Detect which cell encompasses the target text, then output its [X, Y] center coordinate. 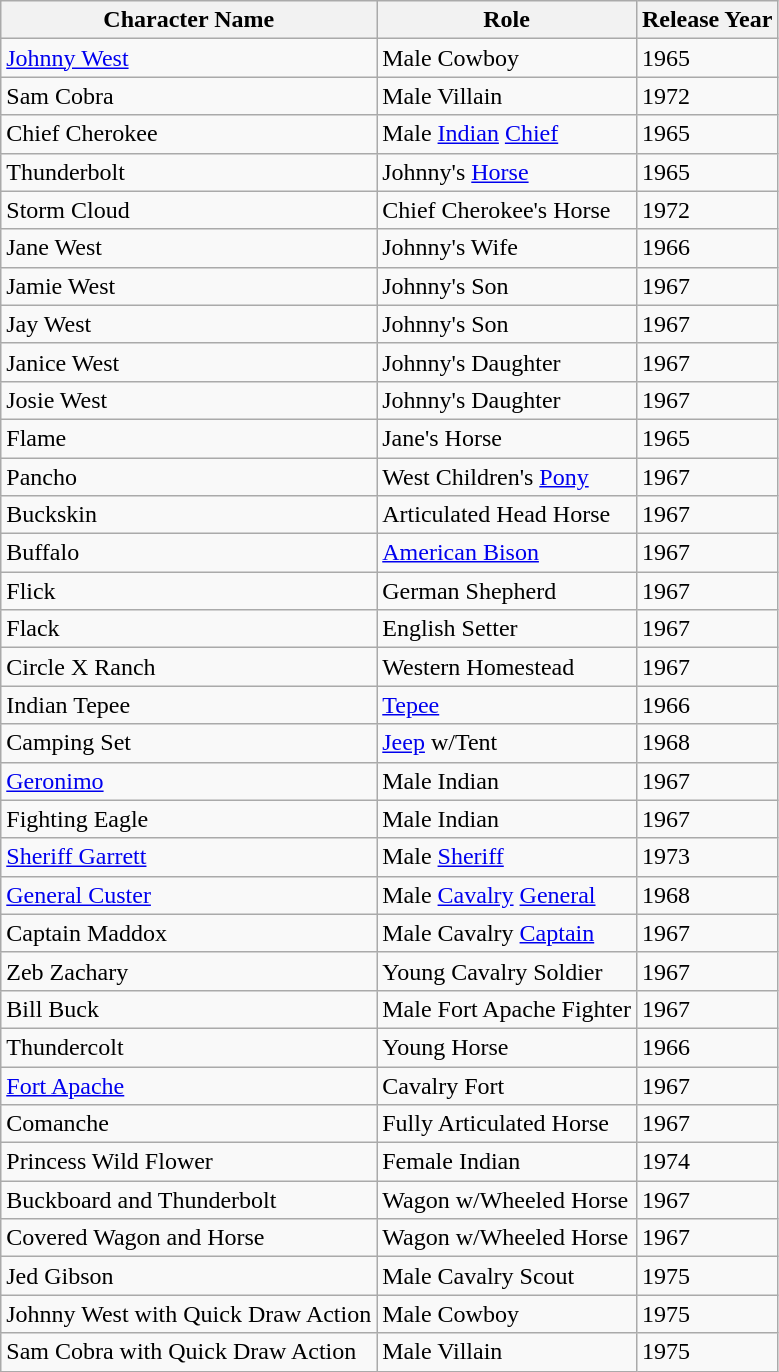
Captain Maddox [189, 933]
Covered Wagon and Horse [189, 1238]
Camping Set [189, 743]
Comanche [189, 1124]
Male Fort Apache Fighter [507, 1009]
Fighting Eagle [189, 819]
Cavalry Fort [507, 1085]
Princess Wild Flower [189, 1162]
Jed Gibson [189, 1276]
Pancho [189, 477]
Female Indian [507, 1162]
Jane's Horse [507, 438]
Jeep w/Tent [507, 743]
Storm Cloud [189, 210]
Chief Cherokee [189, 134]
Fully Articulated Horse [507, 1124]
Flick [189, 591]
Flack [189, 629]
Fort Apache [189, 1085]
Buckskin [189, 515]
Male Cavalry Scout [507, 1276]
Young Horse [507, 1047]
Male Cavalry Captain [507, 933]
Thunderbolt [189, 172]
Sam Cobra [189, 96]
Zeb Zachary [189, 971]
Bill Buck [189, 1009]
Buffalo [189, 553]
Sam Cobra with Quick Draw Action [189, 1352]
Young Cavalry Soldier [507, 971]
1973 [706, 857]
West Children's Pony [507, 477]
Articulated Head Horse [507, 515]
Flame [189, 438]
Johnny's Horse [507, 172]
Jane West [189, 248]
Josie West [189, 400]
English Setter [507, 629]
German Shepherd [507, 591]
Role [507, 20]
Geronimo [189, 781]
Male Indian Chief [507, 134]
Indian Tepee [189, 705]
Chief Cherokee's Horse [507, 210]
Circle X Ranch [189, 667]
American Bison [507, 553]
Tepee [507, 705]
1974 [706, 1162]
Buckboard and Thunderbolt [189, 1200]
Jay West [189, 324]
Thundercolt [189, 1047]
Johnny's Wife [507, 248]
Male Cavalry General [507, 895]
Jamie West [189, 286]
Johnny West [189, 58]
Character Name [189, 20]
Sheriff Garrett [189, 857]
General Custer [189, 895]
Janice West [189, 362]
Western Homestead [507, 667]
Release Year [706, 20]
Male Sheriff [507, 857]
Johnny West with Quick Draw Action [189, 1314]
